Return the (x, y) coordinate for the center point of the cell that contains the specified text.  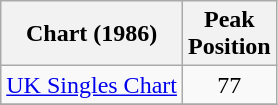
UK Singles Chart (92, 85)
PeakPosition (229, 34)
Chart (1986) (92, 34)
77 (229, 85)
